Pinpoint the cell where the given text exists, returning its (x, y) midpoint coordinate. 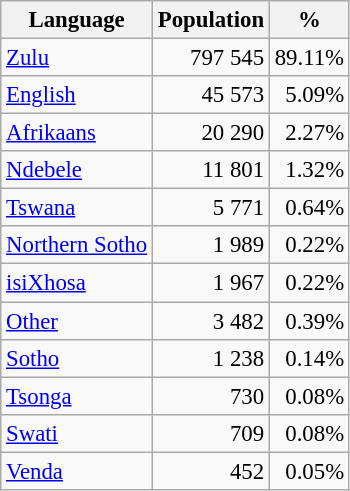
2.27% (309, 133)
1 989 (210, 245)
5.09% (309, 95)
730 (210, 396)
89.11% (309, 58)
Venda (77, 471)
1 967 (210, 283)
Language (77, 20)
45 573 (210, 95)
English (77, 95)
isiXhosa (77, 283)
1 238 (210, 358)
1.32% (309, 170)
Population (210, 20)
0.39% (309, 321)
Ndebele (77, 170)
797 545 (210, 58)
709 (210, 433)
Sotho (77, 358)
0.64% (309, 208)
% (309, 20)
Other (77, 321)
Northern Sotho (77, 245)
0.05% (309, 471)
Tsonga (77, 396)
11 801 (210, 170)
20 290 (210, 133)
Tswana (77, 208)
3 482 (210, 321)
Afrikaans (77, 133)
Zulu (77, 58)
0.14% (309, 358)
5 771 (210, 208)
452 (210, 471)
Swati (77, 433)
